Return (x, y) of the center of cell containing provided text 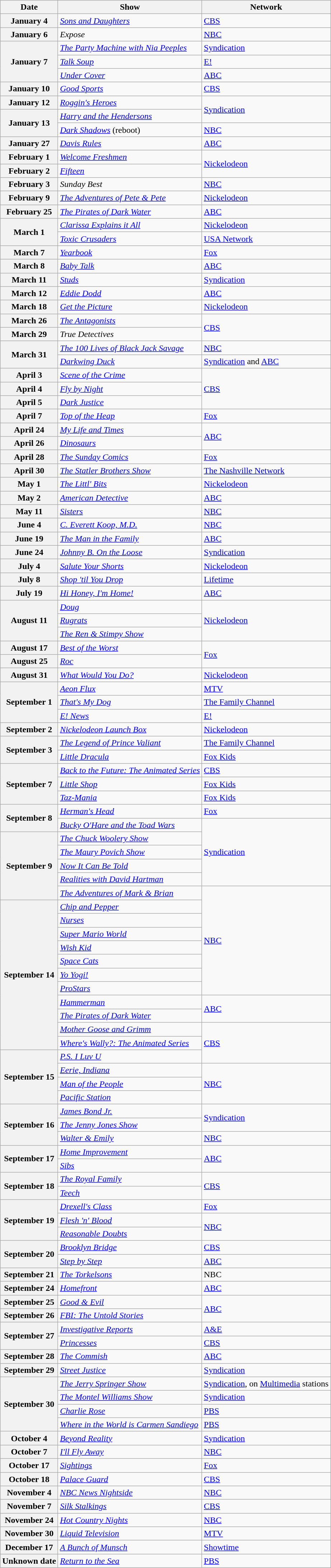
October 18 (29, 1479)
September 29 (29, 1370)
True Detectives (130, 334)
September 7 (29, 784)
Shop 'til You Drop (130, 579)
Hot Country Nights (130, 1520)
Good & Evil (130, 1302)
The 100 Lives of Black Jack Savage (130, 348)
Syndication, on Multimedia stations (267, 1384)
Palace Guard (130, 1479)
Expose (130, 34)
The Littl' Bits (130, 484)
E! News (130, 716)
Where in the World is Carmen Sandiego (130, 1424)
The Party Machine with Nia Peeples (130, 48)
March 31 (29, 354)
Unknown date (29, 1561)
The Adventures of Pete & Pete (130, 198)
The Adventures of Mark & Brian (130, 893)
Davis Rules (130, 143)
Harry and the Hendersons (130, 116)
The Ren & Stimpy Show (130, 634)
September 16 (29, 1125)
Drexell's Class (130, 1206)
September 19 (29, 1220)
Good Sports (130, 89)
April 24 (29, 430)
September 14 (29, 975)
The Torkelsons (130, 1275)
Welcome Freshmen (130, 157)
November 4 (29, 1493)
January 12 (29, 102)
Silk Stalkings (130, 1506)
March 18 (29, 307)
September 30 (29, 1404)
Salute Your Shorts (130, 566)
Get the Picture (130, 307)
Pacific Station (130, 1097)
Taz-Mania (130, 797)
American Detective (130, 498)
Syndication and ABC (267, 361)
Studs (130, 280)
September 15 (29, 1077)
December 17 (29, 1547)
Wish Kid (130, 947)
P.S. I Luv U (130, 1057)
Flesh 'n' Blood (130, 1220)
September 20 (29, 1254)
What Would You Do? (130, 675)
Sightings (130, 1465)
Show (130, 7)
Sisters (130, 511)
Liquid Television (130, 1534)
Nurses (130, 920)
April 5 (29, 402)
March 12 (29, 293)
The Montel Williams Show (130, 1397)
May 1 (29, 484)
February 2 (29, 171)
Street Justice (130, 1370)
Chip and Pepper (130, 907)
November 30 (29, 1534)
The Man in the Family (130, 539)
Hammerman (130, 1002)
September 25 (29, 1302)
Teech (130, 1193)
Reasonable Doubts (130, 1234)
August 25 (29, 661)
Yo Yogi! (130, 975)
April 28 (29, 457)
September 2 (29, 729)
January 7 (29, 62)
July 19 (29, 593)
My Life and Times (130, 430)
The Antagonists (130, 320)
The Royal Family (130, 1179)
April 7 (29, 416)
Best of the Worst (130, 648)
August 17 (29, 648)
Super Mario World (130, 934)
April 30 (29, 471)
February 25 (29, 212)
Roggin's Heroes (130, 102)
A&E (267, 1329)
September 3 (29, 750)
Darkwing Duck (130, 361)
Aeon Flux (130, 689)
Dark Shadows (reboot) (130, 130)
Return to the Sea (130, 1561)
The Jerry Springer Show (130, 1384)
A Bunch of Munsch (130, 1547)
Network (267, 7)
That's My Dog (130, 702)
September 28 (29, 1356)
January 27 (29, 143)
Little Shop (130, 784)
September 17 (29, 1159)
June 19 (29, 539)
August 31 (29, 675)
Yearbook (130, 252)
July 4 (29, 566)
November 7 (29, 1506)
James Bond Jr. (130, 1111)
Dark Justice (130, 402)
Princesses (130, 1343)
Johnny B. On the Loose (130, 552)
Man of the People (130, 1084)
Top of the Heap (130, 416)
Scene of the Crime (130, 375)
USA Network (267, 239)
February 9 (29, 198)
Clarissa Explains it All (130, 225)
FBI: The Untold Stories (130, 1316)
Back to the Future: The Animated Series (130, 770)
January 13 (29, 123)
Brooklyn Bridge (130, 1247)
Investigative Reports (130, 1329)
The Nashville Network (267, 471)
June 24 (29, 552)
October 17 (29, 1465)
Eddie Dodd (130, 293)
Fly by Night (130, 389)
I'll Fly Away (130, 1452)
The Jenny Jones Show (130, 1125)
October 7 (29, 1452)
March 26 (29, 320)
March 29 (29, 334)
Walter & Emily (130, 1138)
Talk Soup (130, 62)
Homefront (130, 1288)
Beyond Reality (130, 1438)
Baby Talk (130, 266)
The Maury Povich Show (130, 852)
Where's Wally?: The Animated Series (130, 1043)
C. Everett Koop, M.D. (130, 525)
September 1 (29, 702)
Rugrats (130, 621)
January 10 (29, 89)
June 4 (29, 525)
September 24 (29, 1288)
August 11 (29, 621)
The Sunday Comics (130, 457)
Step by Step (130, 1261)
Little Dracula (130, 757)
September 21 (29, 1275)
Fifteen (130, 171)
February 3 (29, 184)
Lifetime (267, 579)
The Chuck Woolery Show (130, 839)
Doug (130, 607)
The Commish (130, 1356)
April 26 (29, 443)
Sunday Best (130, 184)
Charlie Rose (130, 1411)
November 24 (29, 1520)
January 4 (29, 21)
September 27 (29, 1336)
July 8 (29, 579)
Hi Honey, I'm Home! (130, 593)
March 1 (29, 232)
Realities with David Hartman (130, 879)
Nickelodeon Launch Box (130, 729)
Showtime (267, 1547)
March 11 (29, 280)
September 9 (29, 866)
Space Cats (130, 961)
Home Improvement (130, 1152)
April 3 (29, 375)
Roc (130, 661)
May 2 (29, 498)
Dinosaurs (130, 443)
January 6 (29, 34)
February 1 (29, 157)
Herman's Head (130, 811)
March 7 (29, 252)
September 26 (29, 1316)
Now It Can Be Told (130, 866)
September 8 (29, 818)
Mother Goose and Grimm (130, 1029)
The Legend of Prince Valiant (130, 743)
Sibs (130, 1166)
NBC News Nightside (130, 1493)
May 11 (29, 511)
April 4 (29, 389)
Sons and Daughters (130, 21)
October 4 (29, 1438)
Toxic Crusaders (130, 239)
March 8 (29, 266)
September 18 (29, 1186)
Under Cover (130, 75)
Date (29, 7)
ProStars (130, 988)
Eerie, Indiana (130, 1070)
The Statler Brothers Show (130, 471)
Bucky O'Hare and the Toad Wars (130, 825)
